Identify which cell holds the provided text, then report its (x, y) central coordinate. 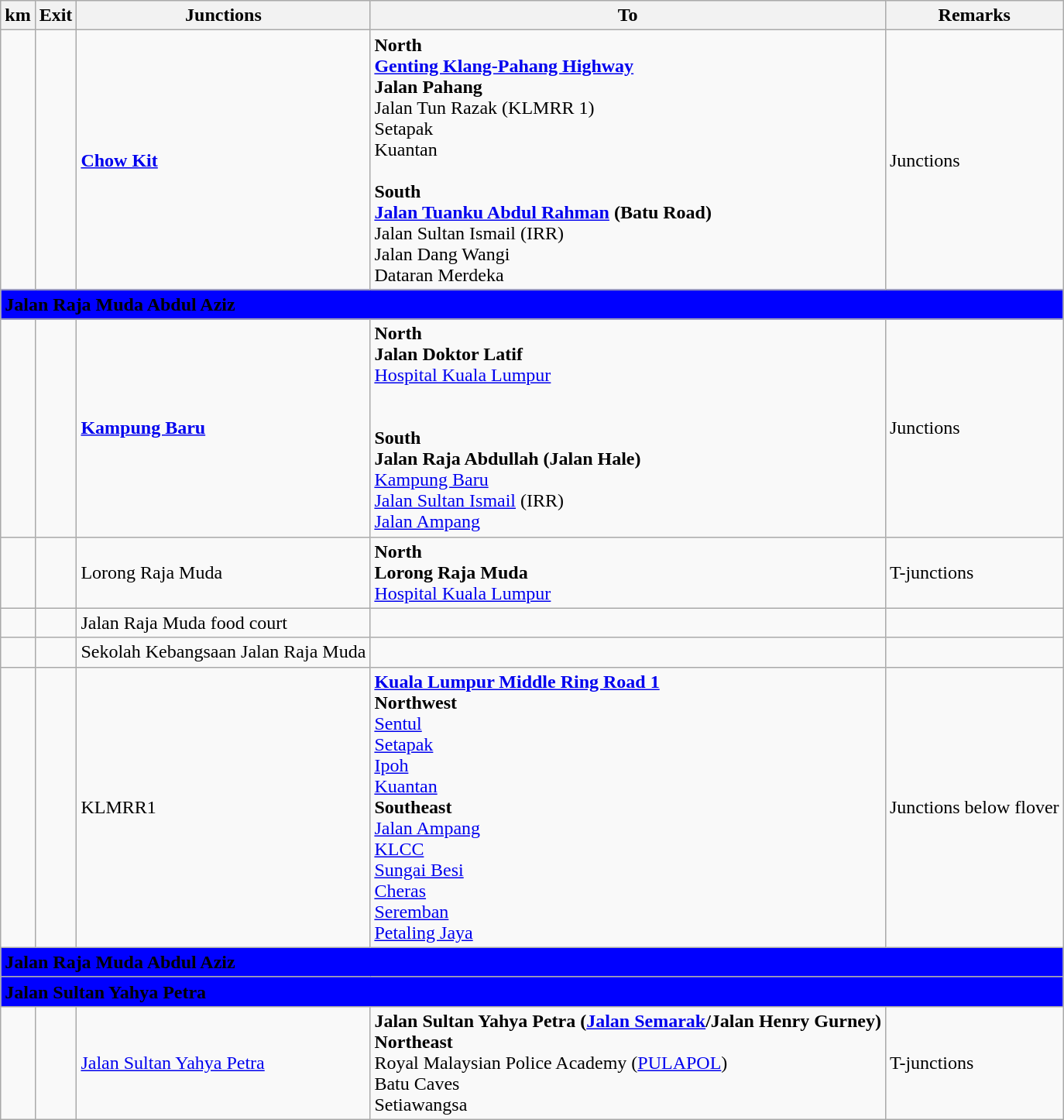
Jalan Sultan Yahya Petra (Jalan Semarak/Jalan Henry Gurney)NortheastRoyal Malaysian Police Academy (PULAPOL) Batu Caves Setiawangsa (628, 1063)
Jalan Raja Muda food court (223, 623)
km (18, 15)
Chow Kit (223, 160)
KLMRR1 (223, 807)
To (628, 15)
NorthLorong Raja MudaHospital Kuala Lumpur (628, 572)
Exit (56, 15)
NorthJalan Doktor LatifHospital Kuala LumpurSouthJalan Raja Abdullah (Jalan Hale)Kampung BaruJalan Sultan Ismail (IRR)Jalan Ampang (628, 428)
Kuala Lumpur Middle Ring Road 1NorthwestSentulSetapakIpohKuantanSoutheastJalan AmpangKLCCSungai BesiCherasSerembanPetaling Jaya (628, 807)
Kampung Baru (223, 428)
Remarks (974, 15)
Sekolah Kebangsaan Jalan Raja Muda (223, 652)
Junctions below flover (974, 807)
Lorong Raja Muda (223, 572)
